From the cell containing the given text, extract its center point as [X, Y] coordinate. 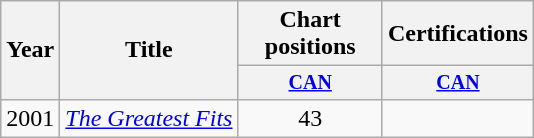
Title [149, 50]
Certifications [458, 34]
Chart positions [310, 34]
The Greatest Fits [149, 118]
43 [310, 118]
2001 [30, 118]
Year [30, 50]
